Detect which cell encompasses the target text, then output its [x, y] center coordinate. 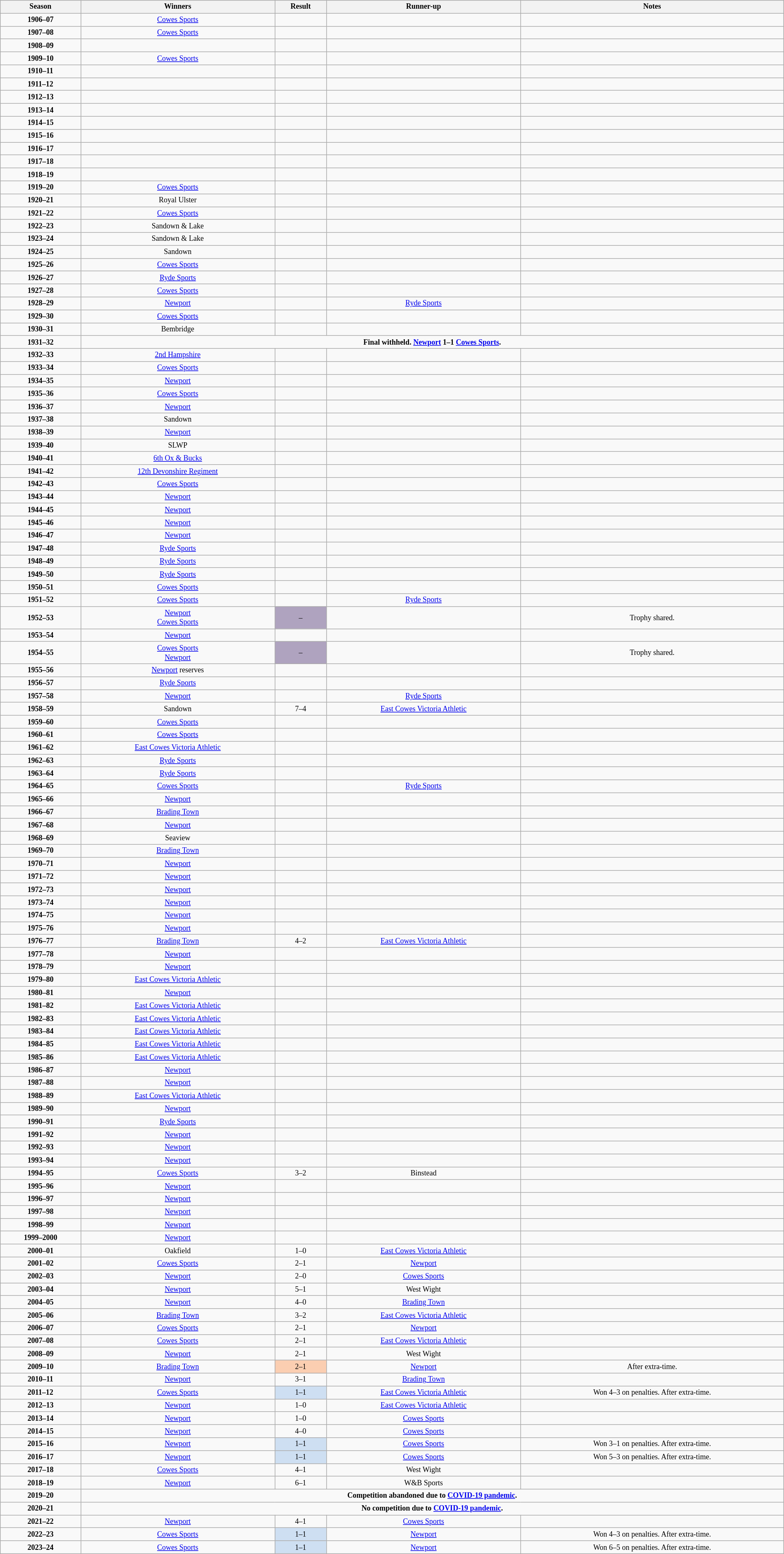
2023–24 [41, 1547]
1926–27 [41, 277]
1971–72 [41, 876]
Notes [652, 7]
Bembridge [178, 329]
2–0 [301, 1276]
2007–08 [41, 1341]
2002–03 [41, 1276]
1996–97 [41, 1199]
1994–95 [41, 1173]
2013–14 [41, 1418]
2016–17 [41, 1457]
Result [301, 7]
1978–79 [41, 966]
1933–34 [41, 368]
2018–19 [41, 1483]
2001–02 [41, 1264]
1932–33 [41, 355]
1919–20 [41, 187]
1951–52 [41, 600]
Binstead [423, 1173]
1973–74 [41, 902]
1950–51 [41, 587]
1990–91 [41, 1121]
1920–21 [41, 200]
1965–66 [41, 799]
1908–09 [41, 46]
1984–85 [41, 1044]
Winners [178, 7]
2020–21 [41, 1508]
1977–78 [41, 954]
1918–19 [41, 175]
1963–64 [41, 774]
1917–18 [41, 161]
1969–70 [41, 851]
Won 5–3 on penalties. After extra-time. [652, 1457]
1939–40 [41, 445]
1955–56 [41, 670]
2017–18 [41, 1470]
1937–38 [41, 420]
1925–26 [41, 265]
1967–68 [41, 825]
1988–89 [41, 1096]
1930–31 [41, 329]
2014–15 [41, 1431]
1936–37 [41, 406]
2011–12 [41, 1393]
Royal Ulster [178, 200]
1923–24 [41, 239]
Oakfield [178, 1250]
2021–22 [41, 1522]
6–1 [301, 1483]
1946–47 [41, 535]
1982–83 [41, 1019]
1979–80 [41, 980]
Final withheld. Newport 1–1 Cowes Sports. [432, 342]
1935–36 [41, 394]
1986–87 [41, 1070]
Cowes SportsNewport [178, 653]
Competition abandoned due to COVID-19 pandemic. [432, 1495]
1954–55 [41, 653]
3–1 [301, 1379]
1912–13 [41, 97]
1922–23 [41, 226]
1981–82 [41, 1005]
1947–48 [41, 549]
1966–67 [41, 812]
NewportCowes Sports [178, 618]
1941–42 [41, 471]
1958–59 [41, 709]
1962–63 [41, 760]
1942–43 [41, 484]
Won 6–5 on penalties. After extra-time. [652, 1547]
1931–32 [41, 342]
SLWP [178, 445]
1913–14 [41, 110]
1924–25 [41, 252]
2022–23 [41, 1534]
1906–07 [41, 20]
1916–17 [41, 149]
1980–81 [41, 993]
No competition due to COVID-19 pandemic. [432, 1508]
1999–2000 [41, 1238]
1952–53 [41, 618]
1974–75 [41, 915]
6th Ox & Bucks [178, 458]
1972–73 [41, 890]
2010–11 [41, 1379]
1987–88 [41, 1083]
1927–28 [41, 290]
2015–16 [41, 1444]
1993–94 [41, 1160]
1929–30 [41, 316]
1921–22 [41, 213]
W&B Sports [423, 1483]
1998–99 [41, 1225]
1944–45 [41, 510]
1989–90 [41, 1109]
1910–11 [41, 71]
2003–04 [41, 1289]
2012–13 [41, 1405]
1934–35 [41, 381]
4–2 [301, 941]
1960–61 [41, 735]
1976–77 [41, 941]
1959–60 [41, 722]
1985–86 [41, 1058]
1914–15 [41, 122]
Newport reserves [178, 670]
1983–84 [41, 1031]
Season [41, 7]
1995–96 [41, 1186]
2000–01 [41, 1250]
2009–10 [41, 1367]
1938–39 [41, 432]
1945–46 [41, 523]
Runner-up [423, 7]
1956–57 [41, 683]
1957–58 [41, 696]
1949–50 [41, 574]
Won 3–1 on penalties. After extra-time. [652, 1444]
2006–07 [41, 1328]
2019–20 [41, 1495]
1907–08 [41, 32]
After extra-time. [652, 1367]
1911–12 [41, 84]
1909–10 [41, 58]
2nd Hampshire [178, 355]
1992–93 [41, 1148]
1915–16 [41, 136]
1970–71 [41, 864]
2005–06 [41, 1315]
1961–62 [41, 747]
1991–92 [41, 1134]
7–4 [301, 709]
1975–76 [41, 928]
Seaview [178, 838]
12th Devonshire Regiment [178, 471]
2004–05 [41, 1302]
1953–54 [41, 636]
1928–29 [41, 304]
1940–41 [41, 458]
1964–65 [41, 786]
1943–44 [41, 496]
1968–69 [41, 838]
5–1 [301, 1289]
2008–09 [41, 1354]
1997–98 [41, 1212]
1948–49 [41, 561]
